Capture the cell that displays the provided text and extract its [x, y] central coordinate. 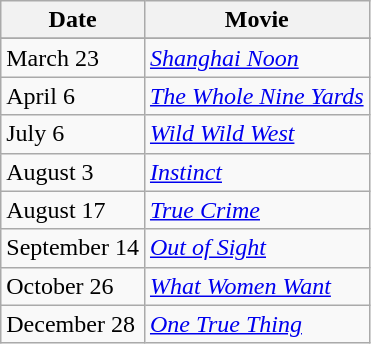
August 17 [73, 210]
What Women Want [256, 286]
September 14 [73, 248]
Instinct [256, 172]
The Whole Nine Yards [256, 96]
March 23 [73, 58]
December 28 [73, 324]
Wild Wild West [256, 134]
True Crime [256, 210]
Shanghai Noon [256, 58]
One True Thing [256, 324]
October 26 [73, 286]
Out of Sight [256, 248]
Movie [256, 20]
Date [73, 20]
April 6 [73, 96]
July 6 [73, 134]
August 3 [73, 172]
